Search for the cell housing the specified text and yield its (X, Y) center coordinate. 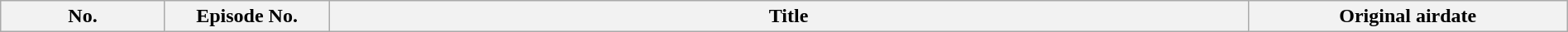
Episode No. (246, 16)
Original airdate (1408, 16)
No. (83, 16)
Title (789, 16)
